Extract the [x, y] coordinate from the center of the cell holding the provided text.  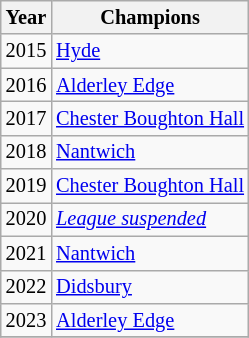
Champions [150, 17]
2018 [26, 152]
2016 [26, 85]
Year [26, 17]
Didsbury [150, 287]
League suspended [150, 219]
2020 [26, 219]
2017 [26, 118]
2021 [26, 253]
2015 [26, 51]
Hyde [150, 51]
2019 [26, 186]
2023 [26, 320]
2022 [26, 287]
